Identify which cell holds the provided text, then report its (X, Y) central coordinate. 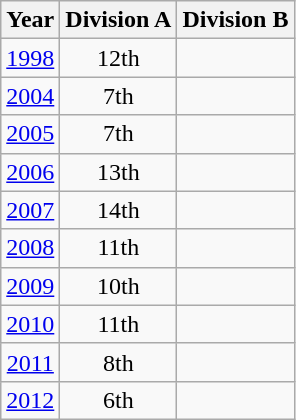
2006 (30, 172)
12th (118, 58)
Division B (236, 20)
Year (30, 20)
2004 (30, 96)
13th (118, 172)
6th (118, 400)
1998 (30, 58)
2008 (30, 248)
2007 (30, 210)
2011 (30, 362)
2012 (30, 400)
Division A (118, 20)
10th (118, 286)
2009 (30, 286)
2005 (30, 134)
14th (118, 210)
2010 (30, 324)
8th (118, 362)
